Search for the cell housing the specified text and yield its [X, Y] center coordinate. 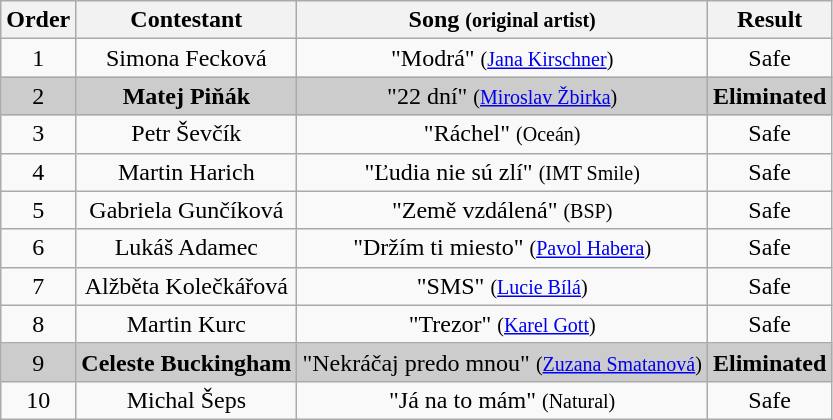
Gabriela Gunčíková [186, 210]
"Ráchel" (Oceán) [502, 134]
Lukáš Adamec [186, 248]
5 [38, 210]
10 [38, 400]
Matej Piňák [186, 96]
Simona Fecková [186, 58]
"Ľudia nie sú zlí" (IMT Smile) [502, 172]
Martin Harich [186, 172]
9 [38, 362]
Celeste Buckingham [186, 362]
8 [38, 324]
"22 dní" (Miroslav Žbirka) [502, 96]
Martin Kurc [186, 324]
4 [38, 172]
Order [38, 20]
Result [769, 20]
"Nekráčaj predo mnou" (Zuzana Smatanová) [502, 362]
"Země vzdálená" (BSP) [502, 210]
3 [38, 134]
2 [38, 96]
1 [38, 58]
"Já na to mám" (Natural) [502, 400]
Alžběta Kolečkářová [186, 286]
"Modrá" (Jana Kirschner) [502, 58]
Contestant [186, 20]
7 [38, 286]
"SMS" (Lucie Bílá) [502, 286]
Petr Ševčík [186, 134]
"Držím ti miesto" (Pavol Habera) [502, 248]
6 [38, 248]
Michal Šeps [186, 400]
Song (original artist) [502, 20]
"Trezor" (Karel Gott) [502, 324]
